Scan for the cell matching the given text and deliver its (X, Y) coordinate at center. 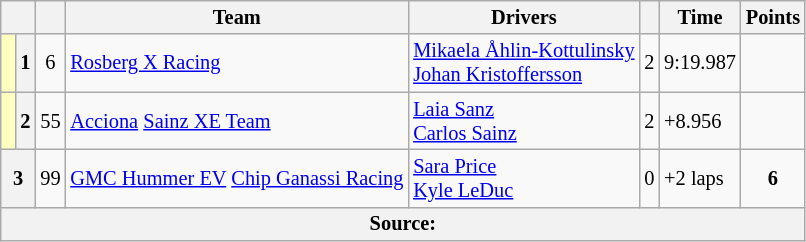
55 (50, 121)
Sara Price Kyle LeDuc (524, 178)
Source: (403, 224)
+2 laps (700, 178)
0 (649, 178)
3 (18, 178)
Acciona Sainz XE Team (236, 121)
Points (773, 17)
Mikaela Åhlin-Kottulinsky Johan Kristoffersson (524, 63)
GMC Hummer EV Chip Ganassi Racing (236, 178)
Drivers (524, 17)
9:19.987 (700, 63)
Time (700, 17)
1 (26, 63)
Laia Sanz Carlos Sainz (524, 121)
Team (236, 17)
Rosberg X Racing (236, 63)
99 (50, 178)
+8.956 (700, 121)
